Detect which cell encompasses the target text, then output its (x, y) center coordinate. 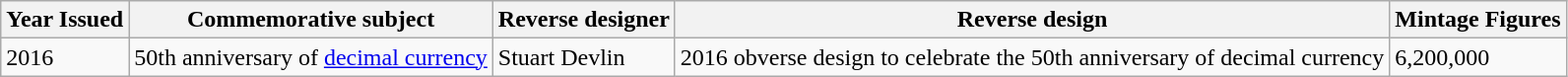
2016 obverse design to celebrate the 50th anniversary of decimal currency (1032, 57)
Reverse designer (583, 20)
Stuart Devlin (583, 57)
2016 (65, 57)
Year Issued (65, 20)
6,200,000 (1477, 57)
Mintage Figures (1477, 20)
Commemorative subject (311, 20)
Reverse design (1032, 20)
50th anniversary of decimal currency (311, 57)
